Detect which cell encompasses the target text, then output its [x, y] center coordinate. 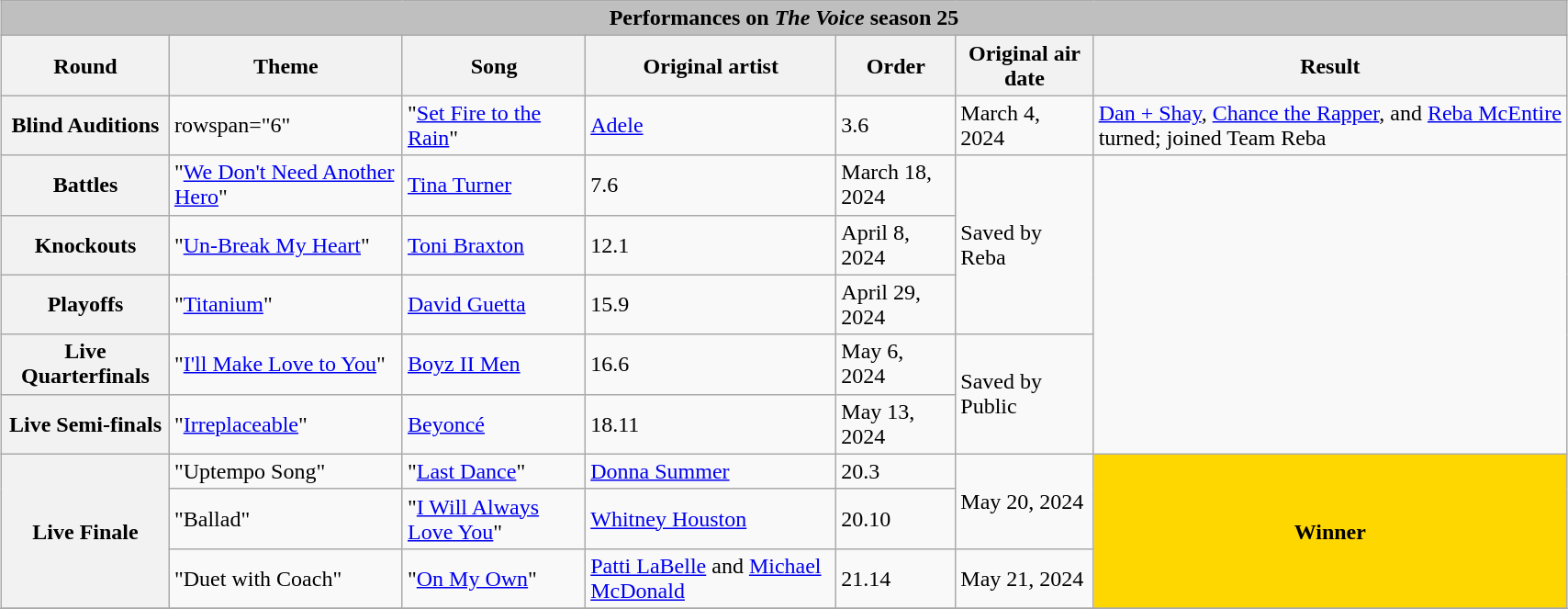
"Duet with Coach" [286, 579]
"Uptempo Song" [286, 471]
Dan + Shay, Chance the Rapper, and Reba McEntire turned; joined Team Reba [1329, 125]
Toni Braxton [494, 244]
Knockouts [86, 244]
rowspan="6" [286, 125]
Boyz II Men [494, 364]
"Last Dance" [494, 471]
David Guetta [494, 305]
Live Semi-finals [86, 424]
Original air date [1025, 66]
Round [86, 66]
Battles [86, 186]
Performances on The Voice season 25 [784, 18]
21.14 [896, 579]
"Un-Break My Heart" [286, 244]
Patti LaBelle and Michael McDonald [711, 579]
May 20, 2024 [1025, 502]
Whitney Houston [711, 518]
March 4, 2024 [1025, 125]
Blind Auditions [86, 125]
18.11 [711, 424]
"Titanium" [286, 305]
Playoffs [86, 305]
"On My Own" [494, 579]
3.6 [896, 125]
Donna Summer [711, 471]
20.3 [896, 471]
"Set Fire to the Rain" [494, 125]
"We Don't Need Another Hero" [286, 186]
April 8, 2024 [896, 244]
Theme [286, 66]
"Irreplaceable" [286, 424]
May 13, 2024 [896, 424]
20.10 [896, 518]
12.1 [711, 244]
Result [1329, 66]
May 21, 2024 [1025, 579]
Original artist [711, 66]
April 29, 2024 [896, 305]
"I'll Make Love to You" [286, 364]
15.9 [711, 305]
7.6 [711, 186]
Order [896, 66]
16.6 [711, 364]
Saved by Public [1025, 394]
March 18, 2024 [896, 186]
Tina Turner [494, 186]
Beyoncé [494, 424]
Adele [711, 125]
May 6, 2024 [896, 364]
Winner [1329, 531]
Live Finale [86, 531]
Song [494, 66]
"I Will Always Love You" [494, 518]
Live Quarterfinals [86, 364]
Saved by Reba [1025, 244]
"Ballad" [286, 518]
